Return the [x, y] coordinate for the center point of the cell that contains the specified text.  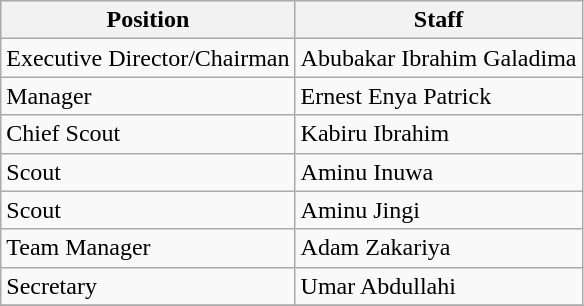
Aminu Jingi [438, 210]
Staff [438, 20]
Kabiru Ibrahim [438, 134]
Ernest Enya Patrick [438, 96]
Aminu Inuwa [438, 172]
Manager [148, 96]
Secretary [148, 286]
Umar Abdullahi [438, 286]
Abubakar Ibrahim Galadima [438, 58]
Adam Zakariya [438, 248]
Chief Scout [148, 134]
Executive Director/Chairman [148, 58]
Team Manager [148, 248]
Position [148, 20]
